Search for the cell housing the specified text and yield its (X, Y) center coordinate. 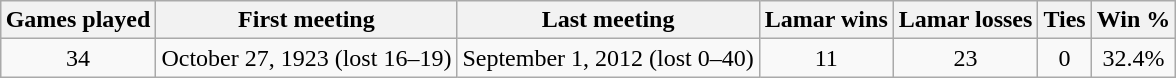
First meeting (306, 20)
Ties (1064, 20)
Lamar losses (966, 20)
23 (966, 58)
34 (78, 58)
11 (826, 58)
September 1, 2012 (lost 0–40) (608, 58)
Games played (78, 20)
October 27, 1923 (lost 16–19) (306, 58)
Last meeting (608, 20)
32.4% (1134, 58)
Lamar wins (826, 20)
Win % (1134, 20)
0 (1064, 58)
